Pinpoint the cell where the given text exists, returning its (X, Y) midpoint coordinate. 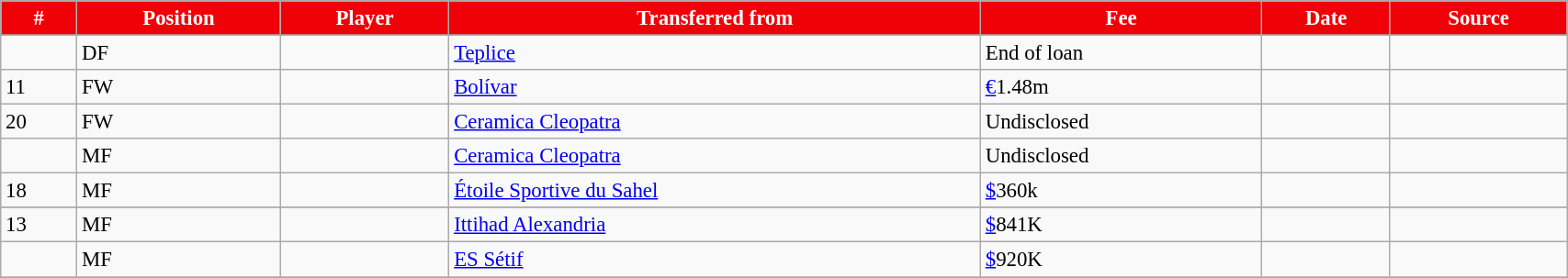
Player (365, 18)
$360k (1121, 191)
11 (39, 87)
€1.48m (1121, 87)
ES Sétif (715, 260)
20 (39, 122)
Position (179, 18)
Teplice (715, 53)
Transferred from (715, 18)
18 (39, 191)
Date (1326, 18)
# (39, 18)
DF (179, 53)
End of loan (1121, 53)
Fee (1121, 18)
Étoile Sportive du Sahel (715, 191)
Ittihad Alexandria (715, 225)
$920K (1121, 260)
Source (1478, 18)
13 (39, 225)
$841K (1121, 225)
Bolívar (715, 87)
